Return (x, y) of the center of cell containing provided text 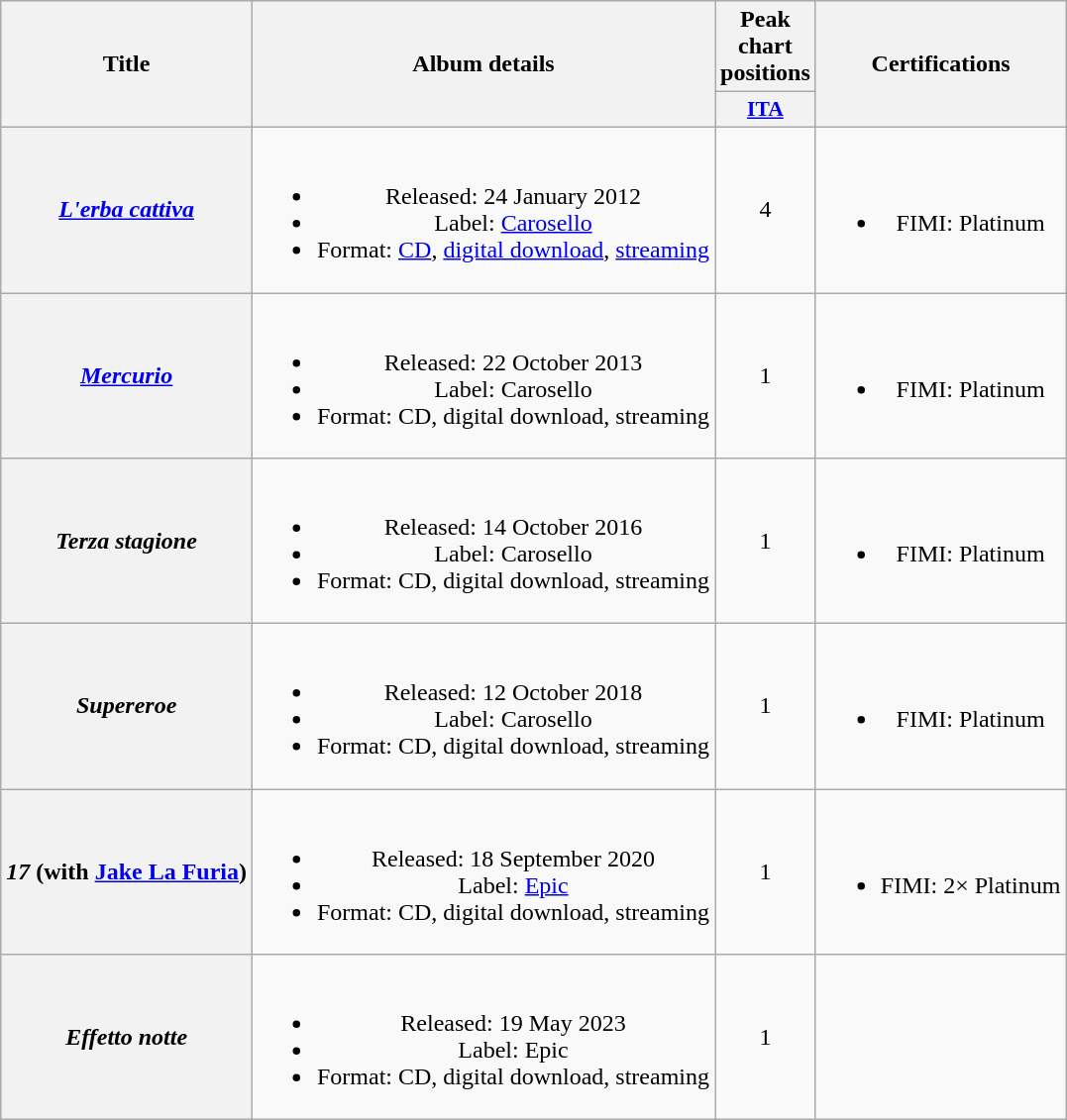
4 (766, 210)
Mercurio (127, 376)
L'erba cattiva (127, 210)
Peak chart positions (766, 47)
Released: 24 January 2012Label: CaroselloFormat: CD, digital download, streaming (483, 210)
Released: 19 May 2023Label: EpicFormat: CD, digital download, streaming (483, 1038)
17 (with Jake La Furia) (127, 871)
Effetto notte (127, 1038)
Released: 22 October 2013Label: CaroselloFormat: CD, digital download, streaming (483, 376)
Album details (483, 64)
Released: 12 October 2018Label: CaroselloFormat: CD, digital download, streaming (483, 707)
Terza stagione (127, 541)
FIMI: 2× Platinum (941, 871)
Supereroe (127, 707)
ITA (766, 110)
Title (127, 64)
Released: 14 October 2016Label: CaroselloFormat: CD, digital download, streaming (483, 541)
Released: 18 September 2020Label: EpicFormat: CD, digital download, streaming (483, 871)
Certifications (941, 64)
